Search for the cell housing the specified text and yield its (X, Y) center coordinate. 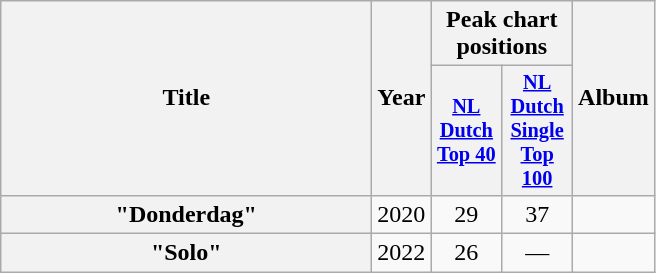
Year (402, 98)
— (538, 253)
Album (614, 98)
NLDutchSingleTop 100 (538, 131)
2020 (402, 214)
"Donderdag" (186, 214)
29 (466, 214)
Peak chart positions (502, 34)
2022 (402, 253)
26 (466, 253)
"Solo" (186, 253)
37 (538, 214)
NLDutchTop 40 (466, 131)
Title (186, 98)
